Identify which cell holds the provided text, then report its (X, Y) central coordinate. 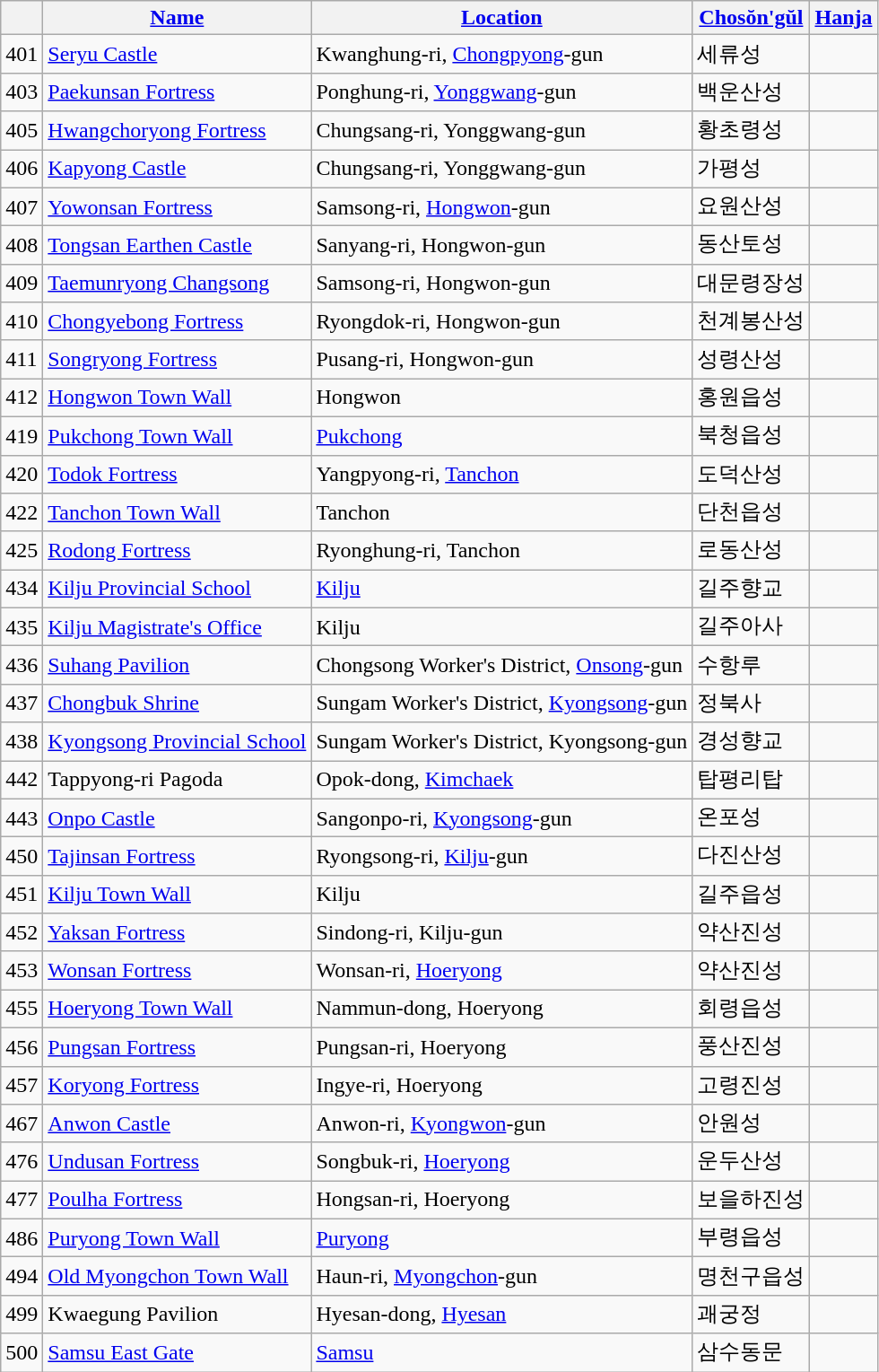
476 (22, 1161)
로동산성 (752, 551)
486 (22, 1238)
운두산성 (752, 1161)
Todok Fortress (178, 474)
홍원읍성 (752, 398)
Undusan Fortress (178, 1161)
Kilju Town Wall (178, 894)
422 (22, 513)
456 (22, 1046)
420 (22, 474)
407 (22, 206)
450 (22, 856)
410 (22, 321)
Paekunsan Fortress (178, 92)
Kwanghung-ri, Chongpyong-gun (502, 54)
Chosŏn'gŭl (752, 18)
Kilju Magistrate's Office (178, 626)
Wonsan-ri, Hoeryong (502, 971)
Onpo Castle (178, 818)
고령진성 (752, 1086)
Tajinsan Fortress (178, 856)
Ponghung-ri, Yonggwang-gun (502, 92)
보을하진성 (752, 1201)
Yangpyong-ri, Tanchon (502, 474)
443 (22, 818)
Samsu (502, 1353)
Koryong Fortress (178, 1086)
Ryonghung-ri, Tanchon (502, 551)
403 (22, 92)
요원산성 (752, 206)
Haun-ri, Myongchon-gun (502, 1276)
Sangonpo-ri, Kyongsong-gun (502, 818)
442 (22, 781)
Tanchon Town Wall (178, 513)
Seryu Castle (178, 54)
세류성 (752, 54)
가평성 (752, 169)
북청읍성 (752, 436)
408 (22, 246)
Sanyang-ri, Hongwon-gun (502, 246)
Old Myongchon Town Wall (178, 1276)
Ryongsong-ri, Kilju-gun (502, 856)
Puryong (502, 1238)
Poulha Fortress (178, 1201)
Wonsan Fortress (178, 971)
Hongsan-ri, Hoeryong (502, 1201)
탑평리탑 (752, 781)
Tappyong-ri Pagoda (178, 781)
Kyongsong Provincial School (178, 741)
451 (22, 894)
Anwon-ri, Kyongwon-gun (502, 1123)
425 (22, 551)
411 (22, 359)
도덕산성 (752, 474)
Kwaegung Pavilion (178, 1314)
Hoeryong Town Wall (178, 1009)
Ryongdok-ri, Hongwon-gun (502, 321)
Pukchong (502, 436)
467 (22, 1123)
명천구읍성 (752, 1276)
Location (502, 18)
Pungsan Fortress (178, 1046)
백운산성 (752, 92)
Hyesan-dong, Hyesan (502, 1314)
Nammun-dong, Hoeryong (502, 1009)
Sindong-ri, Kilju-gun (502, 933)
Hongwon Town Wall (178, 398)
Suhang Pavilion (178, 666)
499 (22, 1314)
Chongbuk Shrine (178, 703)
Hwangchoryong Fortress (178, 131)
452 (22, 933)
대문령장성 (752, 284)
풍산진성 (752, 1046)
다진산성 (752, 856)
경성향교 (752, 741)
Pukchong Town Wall (178, 436)
부령읍성 (752, 1238)
412 (22, 398)
길주아사 (752, 626)
회령읍성 (752, 1009)
Kapyong Castle (178, 169)
단천읍성 (752, 513)
삼수동문 (752, 1353)
천계봉산성 (752, 321)
Songbuk-ri, Hoeryong (502, 1161)
Hongwon (502, 398)
Puryong Town Wall (178, 1238)
안원성 (752, 1123)
동산토성 (752, 246)
Anwon Castle (178, 1123)
Yowonsan Fortress (178, 206)
Pusang-ri, Hongwon-gun (502, 359)
괘궁정 (752, 1314)
정북사 (752, 703)
Samsu East Gate (178, 1353)
Tongsan Earthen Castle (178, 246)
Chongsong Worker's District, Onsong-gun (502, 666)
434 (22, 589)
길주향교 (752, 589)
Opok-dong, Kimchaek (502, 781)
437 (22, 703)
438 (22, 741)
453 (22, 971)
Name (178, 18)
Kilju Provincial School (178, 589)
Taemunryong Changsong (178, 284)
500 (22, 1353)
409 (22, 284)
477 (22, 1201)
419 (22, 436)
455 (22, 1009)
457 (22, 1086)
401 (22, 54)
405 (22, 131)
435 (22, 626)
길주읍성 (752, 894)
436 (22, 666)
온포성 (752, 818)
Ingye-ri, Hoeryong (502, 1086)
Chongyebong Fortress (178, 321)
수항루 (752, 666)
Yaksan Fortress (178, 933)
Pungsan-ri, Hoeryong (502, 1046)
Tanchon (502, 513)
494 (22, 1276)
황초령성 (752, 131)
406 (22, 169)
Hanja (843, 18)
성령산성 (752, 359)
Rodong Fortress (178, 551)
Songryong Fortress (178, 359)
